From the cell containing the given text, extract its center point as (x, y) coordinate. 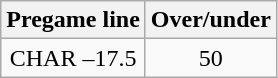
CHAR –17.5 (74, 58)
Over/under (210, 20)
Pregame line (74, 20)
50 (210, 58)
